For the text-containing cell, return its midpoint in (x, y) coordinate format. 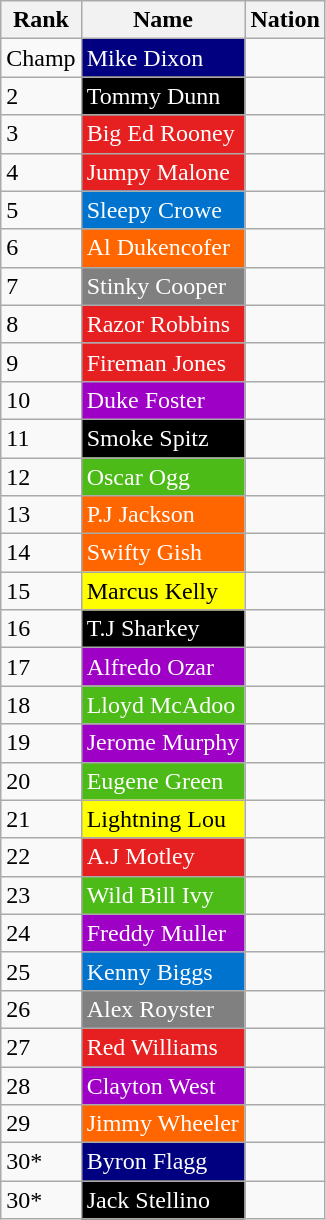
24 (41, 933)
Alfredo Ozar (163, 667)
Lightning Lou (163, 819)
Champ (41, 58)
20 (41, 781)
Oscar Ogg (163, 477)
2 (41, 96)
Mike Dixon (163, 58)
Jumpy Malone (163, 172)
Alex Royster (163, 1009)
21 (41, 819)
16 (41, 629)
19 (41, 743)
P.J Jackson (163, 515)
Jerome Murphy (163, 743)
14 (41, 553)
Eugene Green (163, 781)
Freddy Muller (163, 933)
23 (41, 895)
18 (41, 705)
Al Dukencofer (163, 248)
12 (41, 477)
Jack Stellino (163, 1200)
11 (41, 438)
28 (41, 1085)
4 (41, 172)
Byron Flagg (163, 1162)
Swifty Gish (163, 553)
Smoke Spitz (163, 438)
Tommy Dunn (163, 96)
9 (41, 362)
T.J Sharkey (163, 629)
17 (41, 667)
7 (41, 286)
Name (163, 20)
27 (41, 1047)
Big Ed Rooney (163, 134)
Marcus Kelly (163, 591)
Red Williams (163, 1047)
Razor Robbins (163, 324)
Nation (285, 20)
Stinky Cooper (163, 286)
29 (41, 1124)
Sleepy Crowe (163, 210)
Rank (41, 20)
15 (41, 591)
3 (41, 134)
13 (41, 515)
22 (41, 857)
Lloyd McAdoo (163, 705)
6 (41, 248)
Fireman Jones (163, 362)
8 (41, 324)
Kenny Biggs (163, 971)
10 (41, 400)
Jimmy Wheeler (163, 1124)
25 (41, 971)
5 (41, 210)
Duke Foster (163, 400)
Clayton West (163, 1085)
26 (41, 1009)
Wild Bill Ivy (163, 895)
A.J Motley (163, 857)
